Extract the (X, Y) coordinate from the center of the cell holding the provided text.  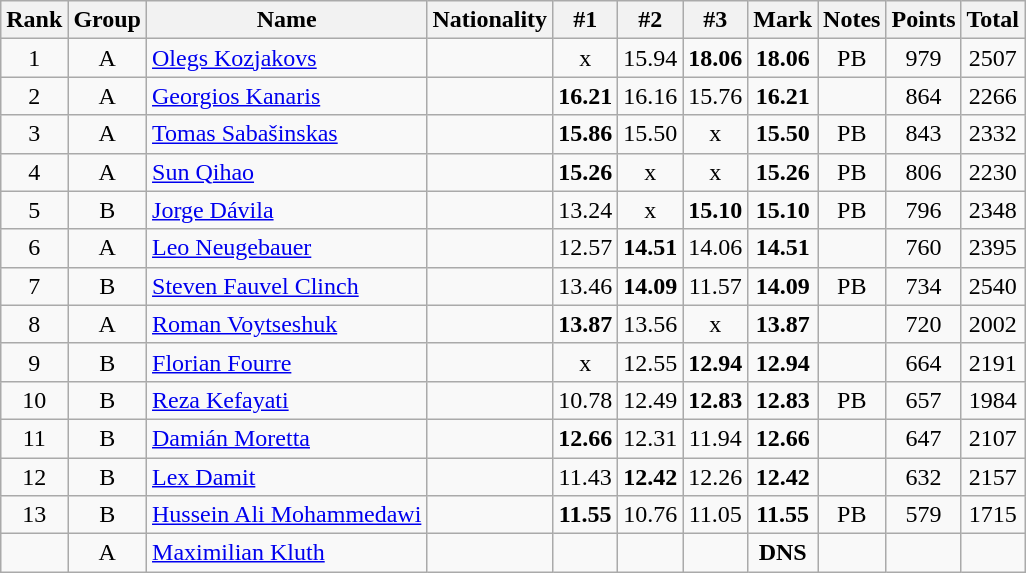
2540 (993, 286)
11.05 (716, 515)
12.49 (650, 400)
13.46 (586, 286)
12.26 (716, 477)
5 (34, 210)
Damián Moretta (287, 438)
10 (34, 400)
14.06 (716, 248)
664 (924, 362)
720 (924, 324)
8 (34, 324)
13.24 (586, 210)
6 (34, 248)
1715 (993, 515)
11 (34, 438)
864 (924, 96)
2 (34, 96)
11.57 (716, 286)
12.55 (650, 362)
12 (34, 477)
#1 (586, 20)
2395 (993, 248)
657 (924, 400)
734 (924, 286)
Notes (852, 20)
9 (34, 362)
10.76 (650, 515)
2348 (993, 210)
16.16 (650, 96)
#3 (716, 20)
632 (924, 477)
760 (924, 248)
Florian Fourre (287, 362)
2002 (993, 324)
Name (287, 20)
15.94 (650, 58)
Total (993, 20)
Steven Fauvel Clinch (287, 286)
647 (924, 438)
Reza Kefayati (287, 400)
Nationality (490, 20)
Jorge Dávila (287, 210)
Roman Voytseshuk (287, 324)
Hussein Ali Mohammedawi (287, 515)
2230 (993, 172)
Lex Damit (287, 477)
2507 (993, 58)
579 (924, 515)
12.31 (650, 438)
15.76 (716, 96)
10.78 (586, 400)
2332 (993, 134)
11.43 (586, 477)
Mark (783, 20)
#2 (650, 20)
1 (34, 58)
843 (924, 134)
11.94 (716, 438)
7 (34, 286)
Olegs Kozjakovs (287, 58)
Leo Neugebauer (287, 248)
Georgios Kanaris (287, 96)
Points (924, 20)
2191 (993, 362)
Rank (34, 20)
1984 (993, 400)
Sun Qihao (287, 172)
13.56 (650, 324)
2157 (993, 477)
979 (924, 58)
4 (34, 172)
13 (34, 515)
796 (924, 210)
Tomas Sabašinskas (287, 134)
Maximilian Kluth (287, 553)
2107 (993, 438)
3 (34, 134)
2266 (993, 96)
Group (108, 20)
806 (924, 172)
DNS (783, 553)
12.57 (586, 248)
15.86 (586, 134)
